Locate the cell with the specified text and output its (x, y) center coordinate. 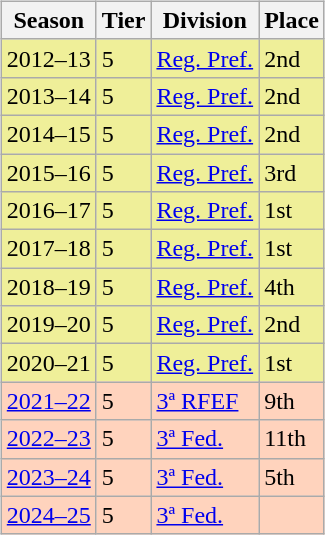
2024–25 (48, 515)
4th (292, 287)
9th (292, 401)
2021–22 (48, 401)
2015–16 (48, 173)
Division (205, 20)
Place (292, 20)
Season (48, 20)
2019–20 (48, 325)
2012–13 (48, 58)
3rd (292, 173)
11th (292, 439)
Tier (124, 20)
2014–15 (48, 134)
5th (292, 477)
2017–18 (48, 249)
2016–17 (48, 211)
2020–21 (48, 363)
2022–23 (48, 439)
2013–14 (48, 96)
2023–24 (48, 477)
3ª RFEF (205, 401)
2018–19 (48, 287)
